Capture the cell that displays the provided text and extract its (X, Y) central coordinate. 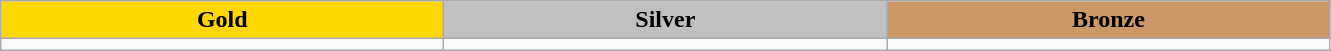
Gold (222, 20)
Bronze (1108, 20)
Silver (666, 20)
